Detect which cell encompasses the target text, then output its [x, y] center coordinate. 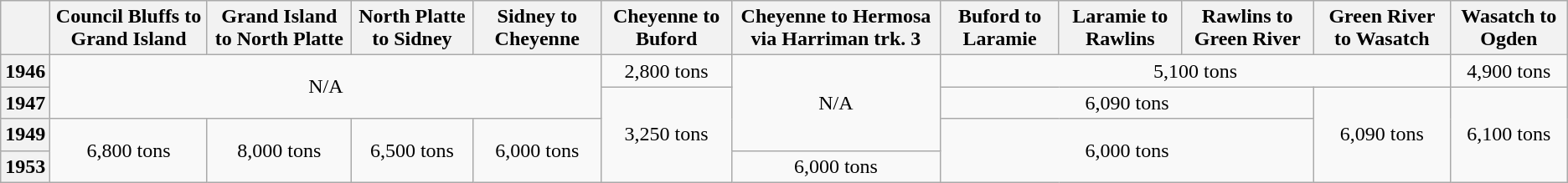
4,900 tons [1509, 71]
Laramie to Rawlins [1120, 28]
Rawlins to Green River [1247, 28]
Buford to Laramie [1000, 28]
2,800 tons [667, 71]
1949 [25, 135]
1947 [25, 103]
1946 [25, 71]
1953 [25, 166]
8,000 tons [279, 150]
6,500 tons [412, 150]
Grand Island to North Platte [279, 28]
Council Bluffs to Grand Island [129, 28]
Cheyenne to Hermosa via Harriman trk. 3 [836, 28]
6,800 tons [129, 150]
Sidney to Cheyenne [537, 28]
Cheyenne to Buford [667, 28]
5,100 tons [1196, 71]
Wasatch to Ogden [1509, 28]
Green River to Wasatch [1382, 28]
3,250 tons [667, 135]
North Platte to Sidney [412, 28]
6,100 tons [1509, 135]
